For the text-containing cell, return its midpoint in [x, y] coordinate format. 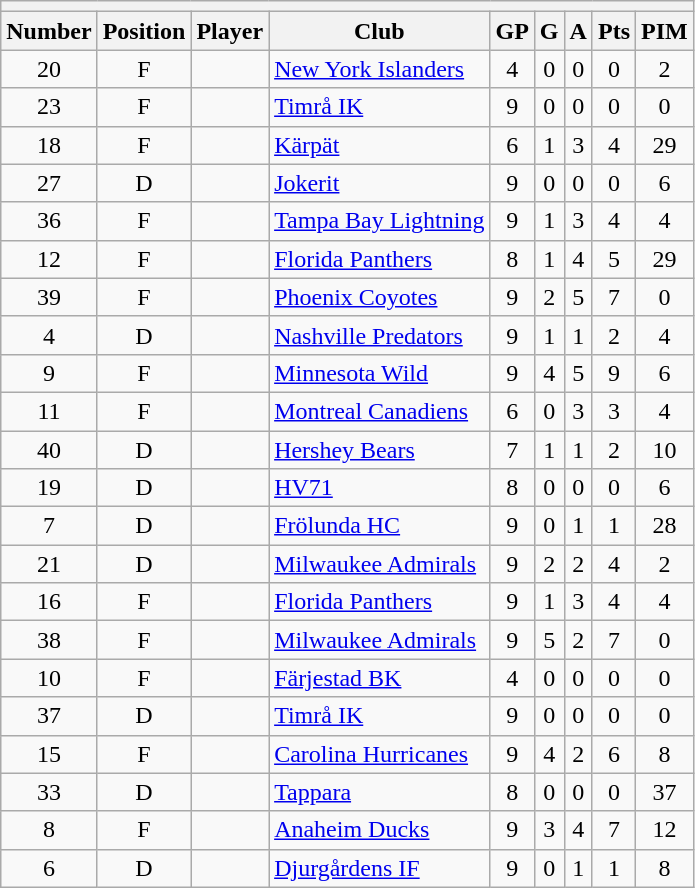
16 [49, 602]
Pts [614, 31]
Club [380, 31]
Hershey Bears [380, 449]
HV71 [380, 488]
40 [49, 449]
27 [49, 183]
11 [49, 411]
36 [49, 221]
39 [49, 297]
New York Islanders [380, 69]
21 [49, 564]
38 [49, 640]
20 [49, 69]
Tampa Bay Lightning [380, 221]
Djurgårdens IF [380, 868]
23 [49, 107]
G [549, 31]
33 [49, 792]
A [578, 31]
Carolina Hurricanes [380, 754]
Nashville Predators [380, 335]
Tappara [380, 792]
Kärpät [380, 145]
Anaheim Ducks [380, 830]
18 [49, 145]
19 [49, 488]
15 [49, 754]
GP [512, 31]
Montreal Canadiens [380, 411]
Jokerit [380, 183]
Position [144, 31]
Färjestad BK [380, 678]
Minnesota Wild [380, 373]
Phoenix Coyotes [380, 297]
28 [665, 526]
PIM [665, 31]
Frölunda HC [380, 526]
Number [49, 31]
Player [230, 31]
